From the cell containing the given text, extract its center point as [X, Y] coordinate. 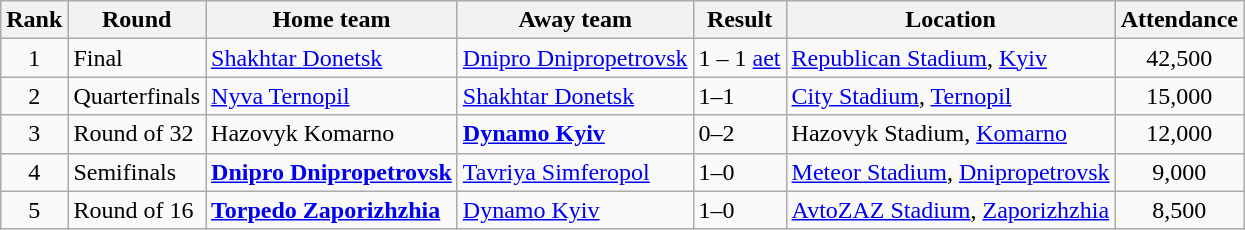
City Stadium, Ternopil [950, 96]
Meteor Stadium, Dnipropetrovsk [950, 172]
Round [137, 20]
Torpedo Zaporizhzhia [332, 210]
Hazovyk Komarno [332, 134]
42,500 [1179, 58]
5 [34, 210]
0–2 [740, 134]
Attendance [1179, 20]
Home team [332, 20]
2 [34, 96]
Rank [34, 20]
Quarterfinals [137, 96]
Tavriya Simferopol [575, 172]
Final [137, 58]
9,000 [1179, 172]
Location [950, 20]
Round of 16 [137, 210]
1–1 [740, 96]
Round of 32 [137, 134]
15,000 [1179, 96]
Away team [575, 20]
Semifinals [137, 172]
3 [34, 134]
1 – 1 aet [740, 58]
AvtoZAZ Stadium, Zaporizhzhia [950, 210]
4 [34, 172]
Republican Stadium, Kyiv [950, 58]
Result [740, 20]
8,500 [1179, 210]
Hazovyk Stadium, Komarno [950, 134]
1 [34, 58]
12,000 [1179, 134]
Nyva Ternopil [332, 96]
